Pinpoint the cell where the given text exists, returning its (x, y) midpoint coordinate. 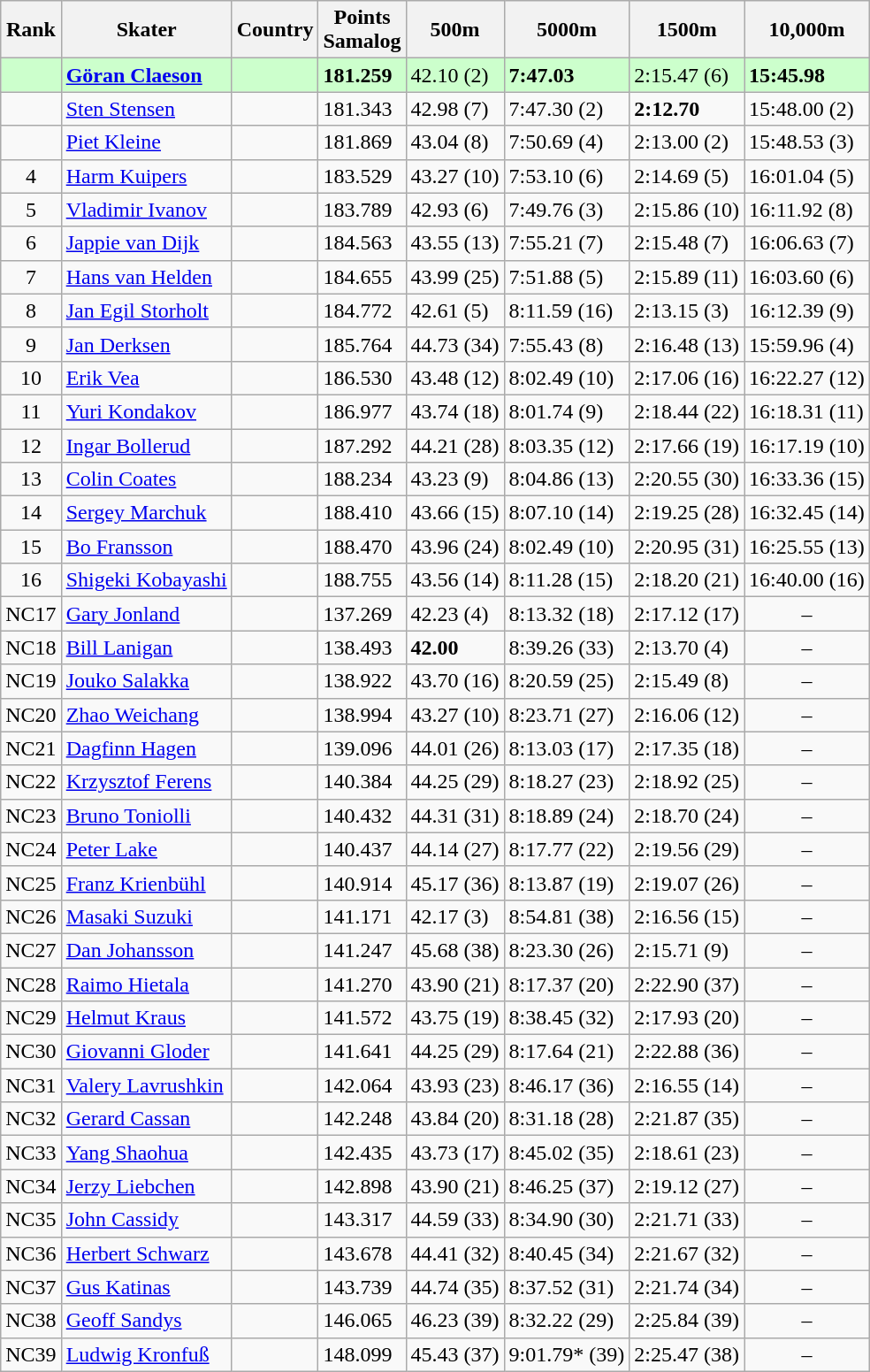
8:18.89 (24) (567, 816)
8:54.81 (38) (567, 916)
1500m (687, 30)
NC19 (31, 681)
45.17 (36) (454, 883)
15:59.96 (4) (807, 344)
16:17.19 (10) (807, 445)
143.739 (362, 1287)
16:25.55 (13) (807, 547)
Zhao Weichang (147, 715)
2:16.06 (12) (687, 715)
NC17 (31, 614)
Shigeki Kobayashi (147, 580)
2:14.69 (5) (687, 176)
43.73 (17) (454, 1153)
2:21.71 (33) (687, 1220)
138.922 (362, 681)
NC39 (31, 1354)
7:47.03 (567, 75)
188.410 (362, 513)
2:21.74 (34) (687, 1287)
8:20.59 (25) (567, 681)
Raimo Hietala (147, 985)
Piet Kleine (147, 142)
NC26 (31, 916)
43.84 (20) (454, 1119)
16:32.45 (14) (807, 513)
42.61 (5) (454, 310)
142.248 (362, 1119)
Jan Derksen (147, 344)
7:50.69 (4) (567, 142)
10,000m (807, 30)
143.317 (362, 1220)
184.655 (362, 277)
187.292 (362, 445)
188.470 (362, 547)
NC37 (31, 1287)
Bill Lanigan (147, 648)
Ingar Bollerud (147, 445)
Harm Kuipers (147, 176)
2:15.48 (7) (687, 243)
12 (31, 445)
NC36 (31, 1253)
15:48.00 (2) (807, 109)
Krzysztof Ferens (147, 782)
8:04.86 (13) (567, 479)
183.529 (362, 176)
NC25 (31, 883)
44.14 (27) (454, 849)
Yang Shaohua (147, 1153)
148.099 (362, 1354)
138.994 (362, 715)
16:33.36 (15) (807, 479)
44.41 (32) (454, 1253)
8:17.64 (21) (567, 1052)
NC18 (31, 648)
2:17.06 (16) (687, 378)
2:18.70 (24) (687, 816)
8 (31, 310)
44.73 (34) (454, 344)
Gerard Cassan (147, 1119)
Jan Egil Storholt (147, 310)
NC22 (31, 782)
8:31.18 (28) (567, 1119)
NC20 (31, 715)
2:15.49 (8) (687, 681)
8:11.28 (15) (567, 580)
NC27 (31, 950)
2:21.87 (35) (687, 1119)
7:55.43 (8) (567, 344)
143.678 (362, 1253)
8:37.52 (31) (567, 1287)
7:47.30 (2) (567, 109)
42.23 (4) (454, 614)
137.269 (362, 614)
John Cassidy (147, 1220)
NC29 (31, 1018)
141.171 (362, 916)
NC34 (31, 1186)
185.764 (362, 344)
2:18.92 (25) (687, 782)
Points Samalog (362, 30)
43.93 (23) (454, 1085)
2:16.48 (13) (687, 344)
Ludwig Kronfuß (147, 1354)
43.55 (13) (454, 243)
7:53.10 (6) (567, 176)
Valery Lavrushkin (147, 1085)
2:13.70 (4) (687, 648)
8:23.30 (26) (567, 950)
8:40.45 (34) (567, 1253)
NC28 (31, 985)
Dan Johansson (147, 950)
43.23 (9) (454, 479)
NC24 (31, 849)
146.065 (362, 1321)
42.93 (6) (454, 210)
2:25.84 (39) (687, 1321)
43.70 (16) (454, 681)
16:18.31 (11) (807, 411)
181.869 (362, 142)
2:17.93 (20) (687, 1018)
5 (31, 210)
2:16.55 (14) (687, 1085)
142.898 (362, 1186)
Masaki Suzuki (147, 916)
2:12.70 (687, 109)
44.74 (35) (454, 1287)
Sten Stensen (147, 109)
14 (31, 513)
8:01.74 (9) (567, 411)
8:32.22 (29) (567, 1321)
140.432 (362, 816)
140.384 (362, 782)
2:22.90 (37) (687, 985)
188.755 (362, 580)
NC23 (31, 816)
8:46.25 (37) (567, 1186)
4 (31, 176)
Herbert Schwarz (147, 1253)
Country (275, 30)
500m (454, 30)
9:01.79* (39) (567, 1354)
2:15.47 (6) (687, 75)
16:22.27 (12) (807, 378)
Hans van Helden (147, 277)
2:15.71 (9) (687, 950)
8:07.10 (14) (567, 513)
2:15.86 (10) (687, 210)
43.48 (12) (454, 378)
15:48.53 (3) (807, 142)
2:18.20 (21) (687, 580)
141.572 (362, 1018)
Jappie van Dijk (147, 243)
183.789 (362, 210)
2:18.61 (23) (687, 1153)
Sergey Marchuk (147, 513)
16:11.92 (8) (807, 210)
7:49.76 (3) (567, 210)
43.99 (25) (454, 277)
46.23 (39) (454, 1321)
2:15.89 (11) (687, 277)
141.270 (362, 985)
13 (31, 479)
NC21 (31, 748)
16:40.00 (16) (807, 580)
140.437 (362, 849)
8:39.26 (33) (567, 648)
Gary Jonland (147, 614)
Helmut Kraus (147, 1018)
184.563 (362, 243)
138.493 (362, 648)
16 (31, 580)
5000m (567, 30)
11 (31, 411)
8:13.03 (17) (567, 748)
42.17 (3) (454, 916)
2:19.12 (27) (687, 1186)
Peter Lake (147, 849)
186.530 (362, 378)
Dagfinn Hagen (147, 748)
Yuri Kondakov (147, 411)
43.75 (19) (454, 1018)
8:23.71 (27) (567, 715)
42.10 (2) (454, 75)
44.21 (28) (454, 445)
Jerzy Liebchen (147, 1186)
8:03.35 (12) (567, 445)
8:13.32 (18) (567, 614)
184.772 (362, 310)
42.98 (7) (454, 109)
8:46.17 (36) (567, 1085)
8:17.37 (20) (567, 985)
2:19.25 (28) (687, 513)
43.74 (18) (454, 411)
Bruno Toniolli (147, 816)
6 (31, 243)
2:19.07 (26) (687, 883)
44.01 (26) (454, 748)
45.68 (38) (454, 950)
16:06.63 (7) (807, 243)
2:17.12 (17) (687, 614)
Colin Coates (147, 479)
42.00 (454, 648)
Skater (147, 30)
2:17.35 (18) (687, 748)
10 (31, 378)
2:16.56 (15) (687, 916)
141.247 (362, 950)
Gus Katinas (147, 1287)
NC30 (31, 1052)
2:22.88 (36) (687, 1052)
44.31 (31) (454, 816)
NC32 (31, 1119)
8:34.90 (30) (567, 1220)
Vladimir Ivanov (147, 210)
43.96 (24) (454, 547)
16:01.04 (5) (807, 176)
Rank (31, 30)
NC33 (31, 1153)
9 (31, 344)
2:21.67 (32) (687, 1253)
140.914 (362, 883)
Jouko Salakka (147, 681)
7:55.21 (7) (567, 243)
16:03.60 (6) (807, 277)
8:13.87 (19) (567, 883)
Franz Krienbühl (147, 883)
186.977 (362, 411)
43.04 (8) (454, 142)
45.43 (37) (454, 1354)
2:18.44 (22) (687, 411)
188.234 (362, 479)
2:17.66 (19) (687, 445)
Göran Claeson (147, 75)
142.435 (362, 1153)
8:17.77 (22) (567, 849)
142.064 (362, 1085)
15 (31, 547)
43.56 (14) (454, 580)
Geoff Sandys (147, 1321)
2:13.15 (3) (687, 310)
8:45.02 (35) (567, 1153)
8:11.59 (16) (567, 310)
Bo Fransson (147, 547)
2:19.56 (29) (687, 849)
Giovanni Gloder (147, 1052)
181.343 (362, 109)
141.641 (362, 1052)
Erik Vea (147, 378)
2:25.47 (38) (687, 1354)
2:13.00 (2) (687, 142)
7:51.88 (5) (567, 277)
NC35 (31, 1220)
15:45.98 (807, 75)
2:20.95 (31) (687, 547)
NC38 (31, 1321)
NC31 (31, 1085)
7 (31, 277)
43.66 (15) (454, 513)
8:38.45 (32) (567, 1018)
16:12.39 (9) (807, 310)
44.59 (33) (454, 1220)
2:20.55 (30) (687, 479)
8:18.27 (23) (567, 782)
139.096 (362, 748)
181.259 (362, 75)
